Determine the [x, y] coordinate at the center of the cell enclosing the given text.  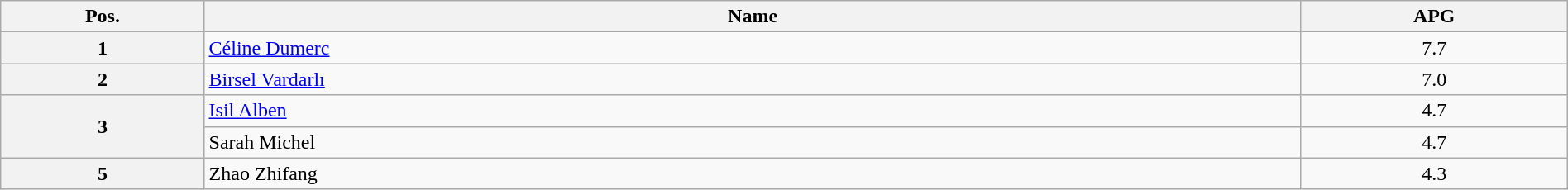
Isil Alben [753, 111]
Name [753, 17]
Birsel Vardarlı [753, 79]
3 [103, 126]
APG [1434, 17]
4.3 [1434, 173]
Pos. [103, 17]
5 [103, 173]
1 [103, 48]
Zhao Zhifang [753, 173]
7.7 [1434, 48]
7.0 [1434, 79]
2 [103, 79]
Céline Dumerc [753, 48]
Sarah Michel [753, 142]
